Return (X, Y) of the center of cell containing provided text 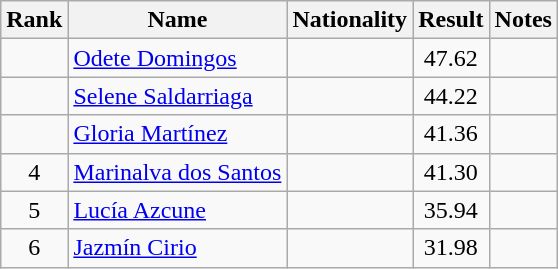
5 (34, 210)
Jazmín Cirio (178, 248)
41.36 (451, 134)
Odete Domingos (178, 58)
Name (178, 20)
31.98 (451, 248)
35.94 (451, 210)
Rank (34, 20)
Lucía Azcune (178, 210)
6 (34, 248)
Marinalva dos Santos (178, 172)
4 (34, 172)
44.22 (451, 96)
41.30 (451, 172)
Nationality (350, 20)
Selene Saldarriaga (178, 96)
47.62 (451, 58)
Gloria Martínez (178, 134)
Notes (523, 20)
Result (451, 20)
